Locate the cell with the specified text and output its [x, y] center coordinate. 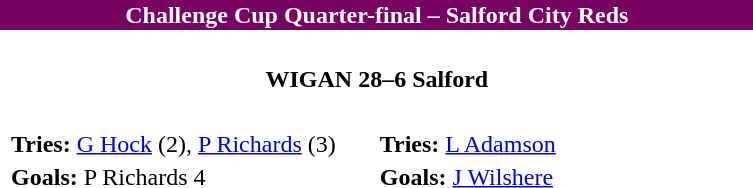
WIGAN 28–6 Salford [376, 79]
Challenge Cup Quarter-final – Salford City Reds [377, 15]
Tries: L Adamson [561, 144]
Tries: G Hock (2), P Richards (3) [193, 144]
